Return the [X, Y] coordinate for the center point of the cell that contains the specified text.  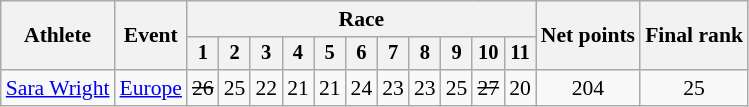
Athlete [58, 36]
Europe [151, 88]
22 [266, 88]
Net points [588, 36]
Final rank [694, 36]
204 [588, 88]
24 [362, 88]
11 [520, 54]
Sara Wright [58, 88]
9 [457, 54]
20 [520, 88]
Event [151, 36]
1 [203, 54]
4 [298, 54]
2 [235, 54]
7 [393, 54]
27 [488, 88]
5 [330, 54]
8 [425, 54]
3 [266, 54]
10 [488, 54]
Race [362, 19]
6 [362, 54]
26 [203, 88]
